From the cell containing the given text, extract its center point as (x, y) coordinate. 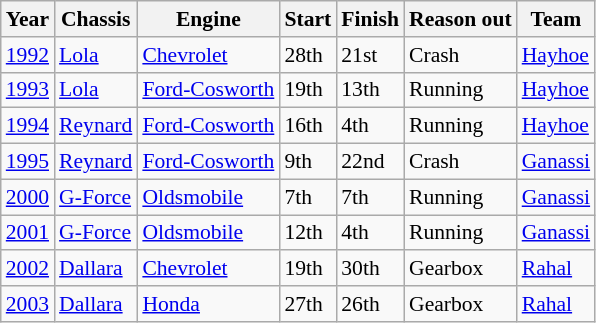
22nd (370, 162)
2001 (28, 233)
26th (370, 304)
9th (308, 162)
Chassis (96, 19)
1994 (28, 126)
Team (556, 19)
28th (308, 55)
Start (308, 19)
2002 (28, 269)
Finish (370, 19)
Engine (208, 19)
Honda (208, 304)
Reason out (460, 19)
1992 (28, 55)
Year (28, 19)
16th (308, 126)
2000 (28, 197)
2003 (28, 304)
27th (308, 304)
13th (370, 90)
30th (370, 269)
21st (370, 55)
1995 (28, 162)
12th (308, 233)
1993 (28, 90)
